Output the [X, Y] coordinate of the center of the cell containing the given text.  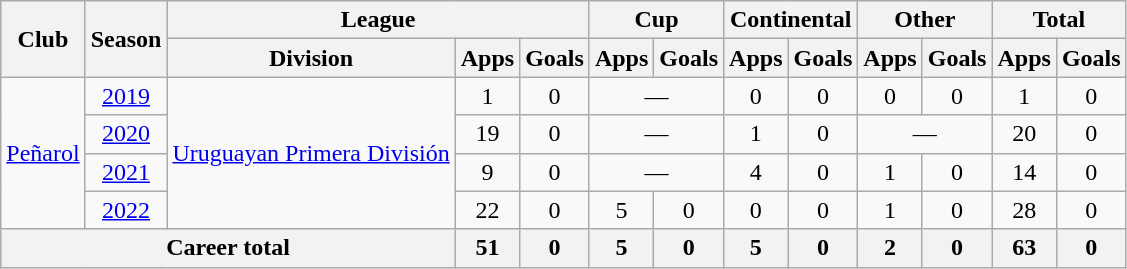
28 [1024, 210]
2019 [126, 96]
Season [126, 39]
19 [487, 134]
Club [43, 39]
Total [1059, 20]
51 [487, 248]
14 [1024, 172]
Uruguayan Primera División [311, 153]
4 [756, 172]
22 [487, 210]
Peñarol [43, 153]
League [378, 20]
Division [311, 58]
9 [487, 172]
2 [890, 248]
Continental [791, 20]
Other [925, 20]
2020 [126, 134]
2022 [126, 210]
63 [1024, 248]
20 [1024, 134]
Cup [656, 20]
Career total [228, 248]
2021 [126, 172]
